Locate the cell with the specified text and output its [X, Y] center coordinate. 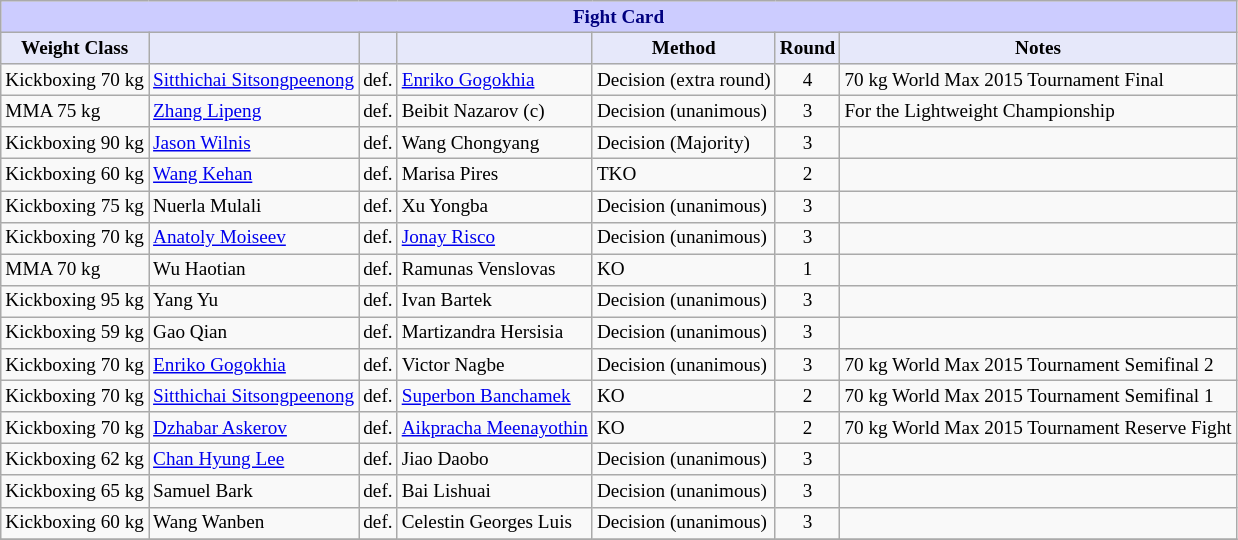
Aikpracha Meenayothin [494, 428]
Marisa Pires [494, 175]
Gao Qian [254, 333]
Yang Yu [254, 301]
Anatoly Moiseev [254, 238]
Ramunas Venslovas [494, 270]
Kickboxing 75 kg [75, 206]
Victor Nagbe [494, 365]
Wang Kehan [254, 175]
Kickboxing 62 kg [75, 460]
Wang Chongyang [494, 143]
MMA 70 kg [75, 270]
70 kg World Max 2015 Tournament Reserve Fight [1038, 428]
Method [684, 48]
Wu Haotian [254, 270]
70 kg World Max 2015 Tournament Semifinal 2 [1038, 365]
Zhang Lipeng [254, 111]
70 kg World Max 2015 Tournament Semifinal 1 [1038, 396]
Kickboxing 59 kg [75, 333]
Beibit Nazarov (c) [494, 111]
Notes [1038, 48]
Decision (Majority) [684, 143]
Samuel Bark [254, 491]
MMA 75 kg [75, 111]
Superbon Banchamek [494, 396]
70 kg World Max 2015 Tournament Final [1038, 80]
Ivan Bartek [494, 301]
Xu Yongba [494, 206]
Celestin Georges Luis [494, 523]
1 [808, 270]
Wang Wanben [254, 523]
Martizandra Hersisia [494, 333]
Decision (extra round) [684, 80]
Weight Class [75, 48]
For the Lightweight Championship [1038, 111]
Fight Card [618, 17]
4 [808, 80]
Chan Hyung Lee [254, 460]
Jason Wilnis [254, 143]
Jiao Daobo [494, 460]
Kickboxing 95 kg [75, 301]
Nuerla Mulali [254, 206]
Dzhabar Askerov [254, 428]
Round [808, 48]
TKO [684, 175]
Bai Lishuai [494, 491]
Kickboxing 90 kg [75, 143]
Jonay Risco [494, 238]
Kickboxing 65 kg [75, 491]
